Pinpoint the cell where the given text exists, returning its (X, Y) midpoint coordinate. 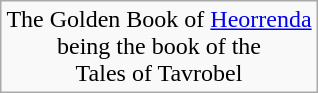
The Golden Book of Heorrendabeing the book of theTales of Tavrobel (159, 47)
